Pinpoint the cell where the given text exists, returning its [x, y] midpoint coordinate. 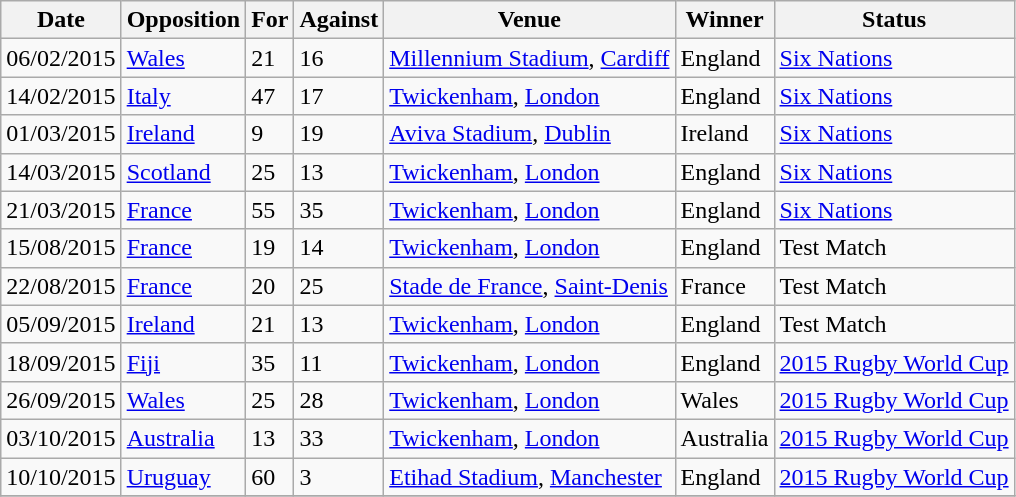
Fiji [183, 362]
Status [894, 20]
47 [270, 96]
21/03/2015 [61, 210]
55 [270, 210]
9 [270, 134]
Venue [530, 20]
01/03/2015 [61, 134]
Winner [724, 20]
03/10/2015 [61, 438]
Against [339, 20]
14 [339, 248]
20 [270, 286]
15/08/2015 [61, 248]
Italy [183, 96]
Millennium Stadium, Cardiff [530, 58]
22/08/2015 [61, 286]
05/09/2015 [61, 324]
Uruguay [183, 477]
10/10/2015 [61, 477]
Opposition [183, 20]
3 [339, 477]
06/02/2015 [61, 58]
Etihad Stadium, Manchester [530, 477]
14/02/2015 [61, 96]
Aviva Stadium, Dublin [530, 134]
For [270, 20]
11 [339, 362]
18/09/2015 [61, 362]
33 [339, 438]
Stade de France, Saint-Denis [530, 286]
60 [270, 477]
Scotland [183, 172]
17 [339, 96]
28 [339, 400]
26/09/2015 [61, 400]
14/03/2015 [61, 172]
16 [339, 58]
Date [61, 20]
